From the cell containing the given text, extract its center point as [X, Y] coordinate. 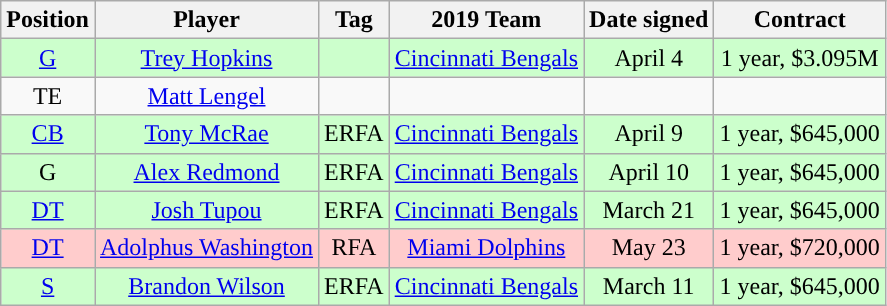
April 10 [649, 172]
Tag [354, 20]
RFA [354, 248]
Josh Tupou [206, 210]
Adolphus Washington [206, 248]
1 year, $720,000 [800, 248]
May 23 [649, 248]
Matt Lengel [206, 96]
Alex Redmond [206, 172]
Tony McRae [206, 134]
Contract [800, 20]
April 4 [649, 58]
Trey Hopkins [206, 58]
1 year, $3.095M [800, 58]
March 21 [649, 210]
TE [48, 96]
CB [48, 134]
Date signed [649, 20]
March 11 [649, 286]
April 9 [649, 134]
Position [48, 20]
Player [206, 20]
Miami Dolphins [486, 248]
2019 Team [486, 20]
S [48, 286]
Brandon Wilson [206, 286]
